Pinpoint the cell where the given text exists, returning its [X, Y] midpoint coordinate. 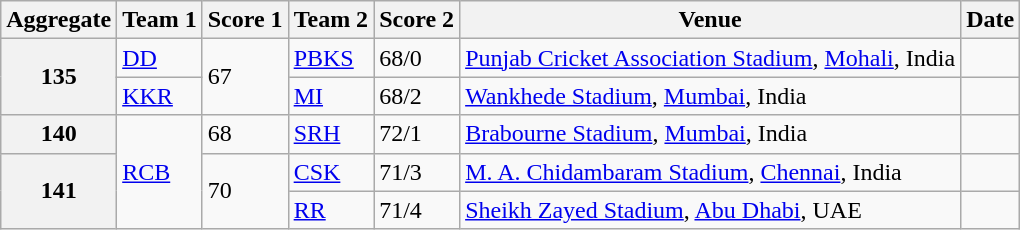
Team 1 [160, 20]
Aggregate [59, 20]
Date [990, 20]
68/2 [417, 96]
DD [160, 58]
MI [331, 96]
141 [59, 191]
SRH [331, 134]
KKR [160, 96]
Sheikh Zayed Stadium, Abu Dhabi, UAE [710, 210]
Punjab Cricket Association Stadium, Mohali, India [710, 58]
Score 1 [245, 20]
70 [245, 191]
135 [59, 77]
Team 2 [331, 20]
140 [59, 134]
RCB [160, 172]
M. A. Chidambaram Stadium, Chennai, India [710, 172]
PBKS [331, 58]
Venue [710, 20]
72/1 [417, 134]
71/4 [417, 210]
68/0 [417, 58]
CSK [331, 172]
67 [245, 77]
68 [245, 134]
71/3 [417, 172]
Brabourne Stadium, Mumbai, India [710, 134]
Wankhede Stadium, Mumbai, India [710, 96]
RR [331, 210]
Score 2 [417, 20]
